Return the [x, y] coordinate for the center point of the cell that contains the specified text.  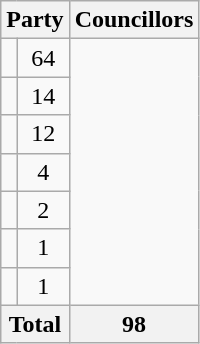
12 [43, 134]
Total [35, 324]
Party [35, 20]
Councillors [134, 20]
98 [134, 324]
14 [43, 96]
4 [43, 172]
2 [43, 210]
64 [43, 58]
